Extract the [X, Y] coordinate from the center of the cell holding the provided text.  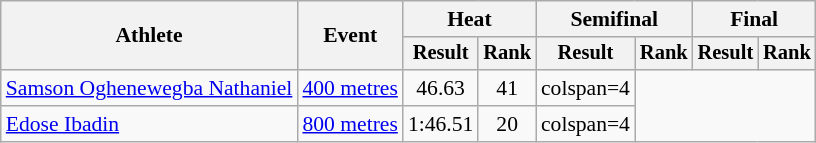
Samson Oghenewegba Nathaniel [150, 88]
Final [754, 19]
800 metres [350, 124]
46.63 [440, 88]
20 [507, 124]
Edose Ibadin [150, 124]
Heat [470, 19]
Athlete [150, 36]
Event [350, 36]
Semifinal [614, 19]
41 [507, 88]
400 metres [350, 88]
1:46.51 [440, 124]
